For the text-containing cell, return its midpoint in (x, y) coordinate format. 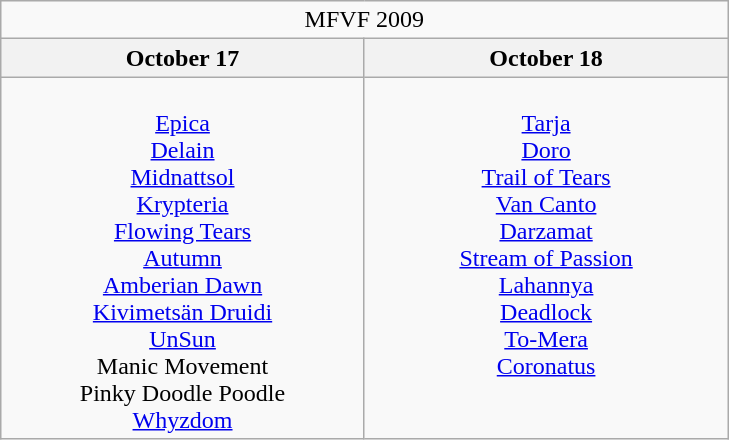
Epica Delain Midnattsol Krypteria Flowing Tears Autumn Amberian Dawn Kivimetsän Druidi UnSun Manic Movement Pinky Doodle Poodle Whyzdom (183, 258)
October 18 (546, 58)
October 17 (183, 58)
MFVF 2009 (364, 20)
Tarja Doro Trail of Tears Van Canto Darzamat Stream of Passion Lahannya Deadlock To-Mera Coronatus (546, 258)
